Provide the [x, y] coordinate of the cell's center where the given text is located.  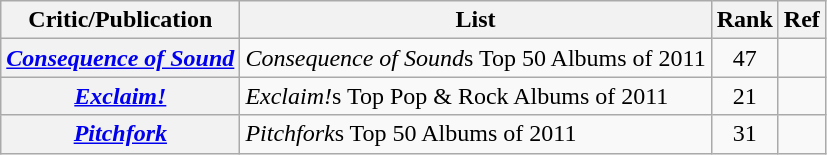
Exclaim! [120, 96]
Critic/Publication [120, 20]
Ref [802, 20]
47 [744, 58]
Pitchforks Top 50 Albums of 2011 [476, 134]
List [476, 20]
Pitchfork [120, 134]
Exclaim!s Top Pop & Rock Albums of 2011 [476, 96]
Consequence of Sound [120, 58]
Rank [744, 20]
Consequence of Sounds Top 50 Albums of 2011 [476, 58]
21 [744, 96]
31 [744, 134]
